Scan for the cell matching the given text and deliver its (x, y) coordinate at center. 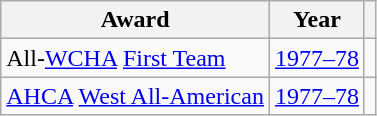
All-WCHA First Team (136, 58)
Year (316, 20)
Award (136, 20)
AHCA West All-American (136, 96)
